Return the (X, Y) coordinate for the center point of the cell that contains the specified text.  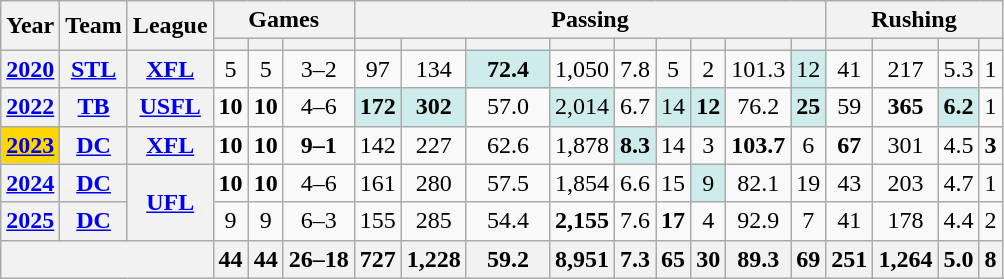
5.0 (958, 259)
72.4 (508, 69)
280 (434, 183)
161 (378, 183)
302 (434, 107)
USFL (170, 107)
2022 (30, 107)
5.3 (958, 69)
2024 (30, 183)
2025 (30, 221)
17 (674, 221)
89.3 (758, 259)
Team (94, 26)
4 (708, 221)
26–18 (318, 259)
76.2 (758, 107)
3–2 (318, 69)
59 (850, 107)
301 (906, 145)
59.2 (508, 259)
57.5 (508, 183)
1,878 (582, 145)
69 (808, 259)
1,854 (582, 183)
Year (30, 26)
203 (906, 183)
67 (850, 145)
43 (850, 183)
155 (378, 221)
92.9 (758, 221)
2023 (30, 145)
62.6 (508, 145)
134 (434, 69)
TB (94, 107)
Passing (590, 20)
727 (378, 259)
365 (906, 107)
Games (284, 20)
142 (378, 145)
1,050 (582, 69)
103.7 (758, 145)
30 (708, 259)
8 (990, 259)
97 (378, 69)
172 (378, 107)
227 (434, 145)
15 (674, 183)
2,155 (582, 221)
1,264 (906, 259)
25 (808, 107)
65 (674, 259)
7 (808, 221)
4.5 (958, 145)
6.2 (958, 107)
7.6 (636, 221)
7.3 (636, 259)
82.1 (758, 183)
League (170, 26)
2020 (30, 69)
217 (906, 69)
UFL (170, 202)
Rushing (914, 20)
1,228 (434, 259)
57.0 (508, 107)
6–3 (318, 221)
4.4 (958, 221)
4.7 (958, 183)
8,951 (582, 259)
251 (850, 259)
178 (906, 221)
19 (808, 183)
54.4 (508, 221)
6.6 (636, 183)
6.7 (636, 107)
2,014 (582, 107)
8.3 (636, 145)
285 (434, 221)
6 (808, 145)
7.8 (636, 69)
101.3 (758, 69)
STL (94, 69)
9–1 (318, 145)
